Locate the cell with the specified text and output its [x, y] center coordinate. 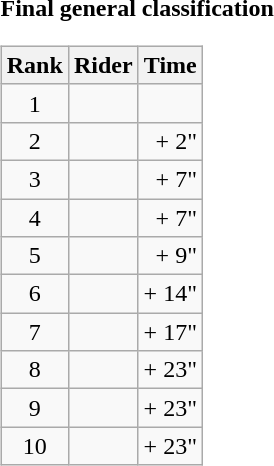
+ 17" [170, 332]
+ 14" [170, 294]
Rank [34, 65]
6 [34, 294]
Rider [103, 65]
5 [34, 256]
10 [34, 446]
3 [34, 179]
9 [34, 408]
7 [34, 332]
2 [34, 141]
+ 9" [170, 256]
+ 2" [170, 141]
8 [34, 370]
1 [34, 103]
Time [170, 65]
4 [34, 217]
